Search for the cell housing the specified text and yield its (x, y) center coordinate. 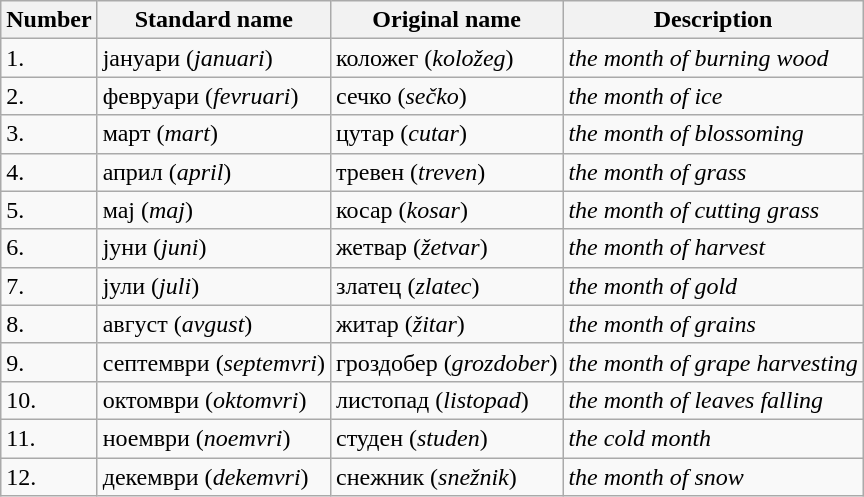
декември (dekemvri) (214, 477)
the month of leaves falling (713, 400)
the month of harvest (713, 248)
the month of cutting grass (713, 210)
коложег (koložeg) (446, 58)
the month of gold (713, 286)
12. (49, 477)
the month of grains (713, 324)
листопад (listopad) (446, 400)
сечко (sečko) (446, 96)
Standard name (214, 20)
цутар (cutar) (446, 134)
февруари (fevruari) (214, 96)
јануари (januari) (214, 58)
Original name (446, 20)
11. (49, 438)
мај (maj) (214, 210)
март (mart) (214, 134)
гроздобер (grozdober) (446, 362)
косар (kosar) (446, 210)
Description (713, 20)
the month of blossoming (713, 134)
the cold month (713, 438)
7. (49, 286)
10. (49, 400)
јуни (juni) (214, 248)
житар (žitar) (446, 324)
јули (juli) (214, 286)
октомври (oktomvri) (214, 400)
тревен (treven) (446, 172)
август (avgust) (214, 324)
април (april) (214, 172)
3. (49, 134)
the month of grape harvesting (713, 362)
the month of ice (713, 96)
the month of snow (713, 477)
2. (49, 96)
Number (49, 20)
1. (49, 58)
5. (49, 210)
снежник (snežnik) (446, 477)
8. (49, 324)
студен (studen) (446, 438)
the month of burning wood (713, 58)
жетвар (žetvar) (446, 248)
4. (49, 172)
септември (septemvri) (214, 362)
златец (zlatec) (446, 286)
ноември (noemvri) (214, 438)
6. (49, 248)
9. (49, 362)
the month of grass (713, 172)
